Detect which cell encompasses the target text, then output its (X, Y) center coordinate. 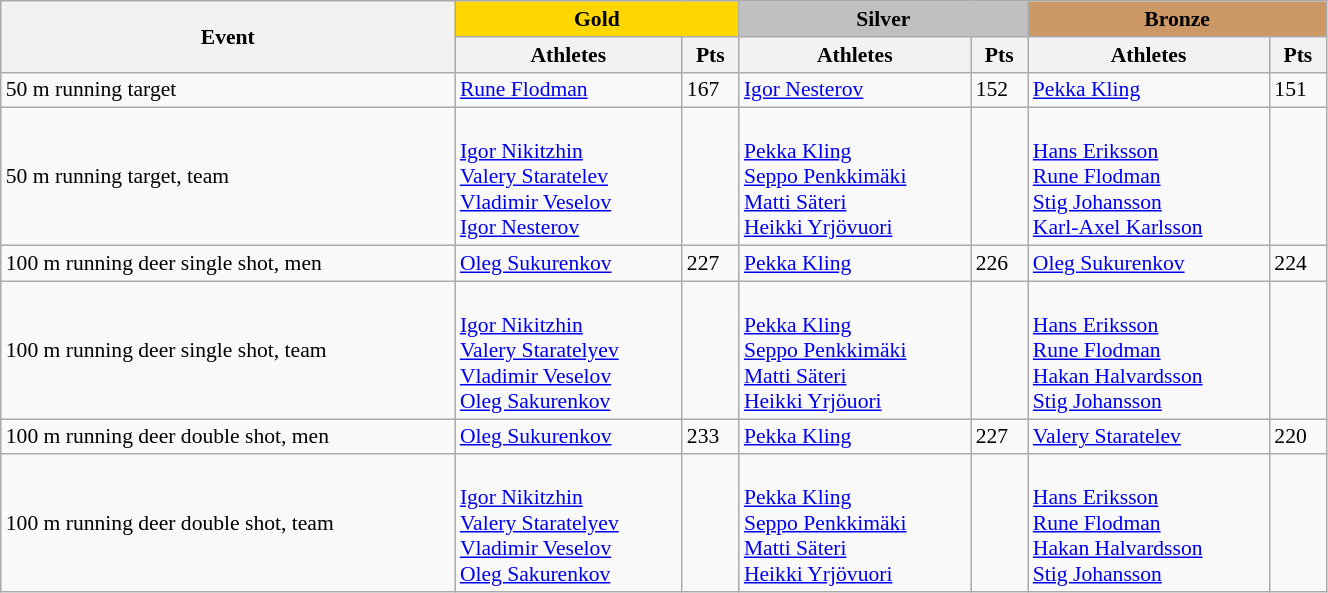
220 (1298, 437)
167 (710, 90)
100 m running deer double shot, team (228, 524)
50 m running target, team (228, 177)
152 (1000, 90)
151 (1298, 90)
224 (1298, 264)
Igor Nesterov (855, 90)
100 m running deer double shot, men (228, 437)
50 m running target (228, 90)
226 (1000, 264)
Rune Flodman (568, 90)
Pekka KlingSeppo PenkkimäkiMatti SäteriHeikki Yrjöuori (855, 350)
Event (228, 36)
Bronze (1178, 19)
Gold (597, 19)
Hans ErikssonRune FlodmanStig JohanssonKarl-Axel Karlsson (1148, 177)
100 m running deer single shot, men (228, 264)
233 (710, 437)
Silver (884, 19)
100 m running deer single shot, team (228, 350)
Valery Staratelev (1148, 437)
Igor NikitzhinValery StaratelevVladimir VeselovIgor Nesterov (568, 177)
